Extract the (x, y) coordinate from the center of the cell holding the provided text.  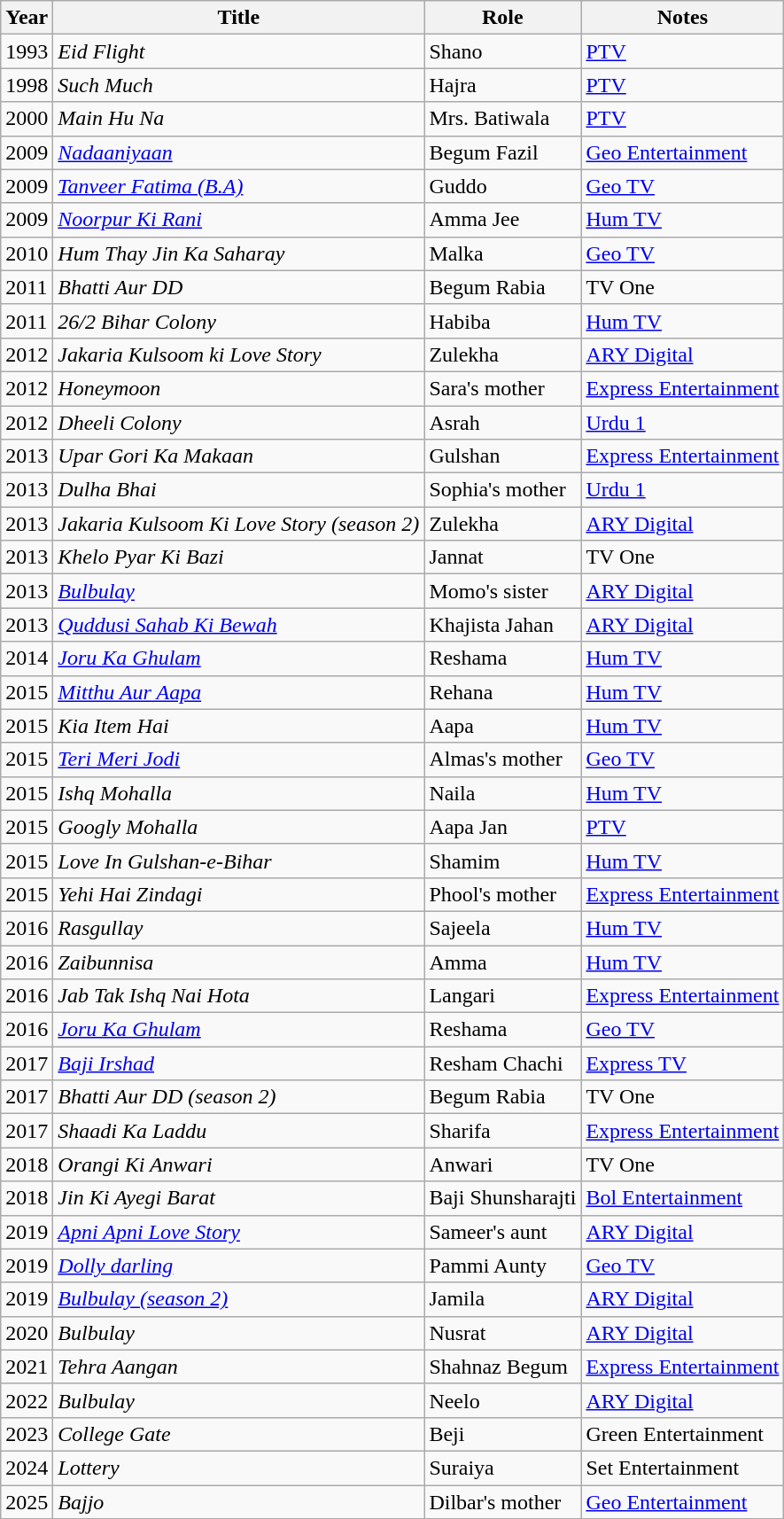
Phool's mother (503, 894)
Googly Mohalla (239, 827)
Dulha Bhai (239, 490)
Jin Ki Ayegi Barat (239, 1198)
Sajeela (503, 928)
1993 (27, 51)
Shano (503, 51)
Title (239, 18)
Set Entertainment (682, 1468)
Aapa Jan (503, 827)
2022 (27, 1400)
Aapa (503, 726)
Anwari (503, 1165)
Honeymoon (239, 388)
Teri Meri Jodi (239, 759)
Such Much (239, 85)
Jab Tak Ishq Nai Hota (239, 996)
Jakaria Kulsoom ki Love Story (239, 354)
Apni Apni Love Story (239, 1232)
2000 (27, 119)
Mrs. Batiwala (503, 119)
2025 (27, 1502)
2023 (27, 1434)
Main Hu Na (239, 119)
Jakaria Kulsoom Ki Love Story (season 2) (239, 524)
Neelo (503, 1400)
Sara's mother (503, 388)
Sharifa (503, 1131)
Habiba (503, 321)
2024 (27, 1468)
Hum Thay Jin Ka Saharay (239, 253)
Shahnaz Begum (503, 1367)
1998 (27, 85)
Guddo (503, 186)
Khajista Jahan (503, 625)
2010 (27, 253)
Momo's sister (503, 591)
Notes (682, 18)
Naila (503, 793)
Role (503, 18)
2020 (27, 1333)
26/2 Bihar Colony (239, 321)
Bulbulay (season 2) (239, 1299)
Nadaaniyaan (239, 152)
Sophia's mother (503, 490)
2014 (27, 658)
Lottery (239, 1468)
Baji Irshad (239, 1063)
Quddusi Sahab Ki Bewah (239, 625)
Malka (503, 253)
Baji Shunsharajti (503, 1198)
Love In Gulshan-e-Bihar (239, 861)
Bhatti Aur DD (239, 287)
Shaadi Ka Laddu (239, 1131)
Rehana (503, 692)
Kia Item Hai (239, 726)
Asrah (503, 423)
Jannat (503, 557)
Bajjo (239, 1502)
Nusrat (503, 1333)
Express TV (682, 1063)
Resham Chachi (503, 1063)
Jamila (503, 1299)
Sameer's aunt (503, 1232)
Dilbar's mother (503, 1502)
Pammi Aunty (503, 1266)
Noorpur Ki Rani (239, 220)
Tehra Aangan (239, 1367)
Suraiya (503, 1468)
Khelo Pyar Ki Bazi (239, 557)
Upar Gori Ka Makaan (239, 456)
Eid Flight (239, 51)
Dolly darling (239, 1266)
Dheeli Colony (239, 423)
Shamim (503, 861)
College Gate (239, 1434)
Ishq Mohalla (239, 793)
Langari (503, 996)
Rasgullay (239, 928)
Bol Entertainment (682, 1198)
Tanveer Fatima (B.A) (239, 186)
Mitthu Aur Aapa (239, 692)
Amma (503, 962)
Green Entertainment (682, 1434)
Zaibunnisa (239, 962)
Beji (503, 1434)
Orangi Ki Anwari (239, 1165)
Yehi Hai Zindagi (239, 894)
Bhatti Aur DD (season 2) (239, 1097)
Year (27, 18)
2021 (27, 1367)
Gulshan (503, 456)
Begum Fazil (503, 152)
Amma Jee (503, 220)
Hajra (503, 85)
Almas's mother (503, 759)
